From the cell containing the given text, extract its center point as (X, Y) coordinate. 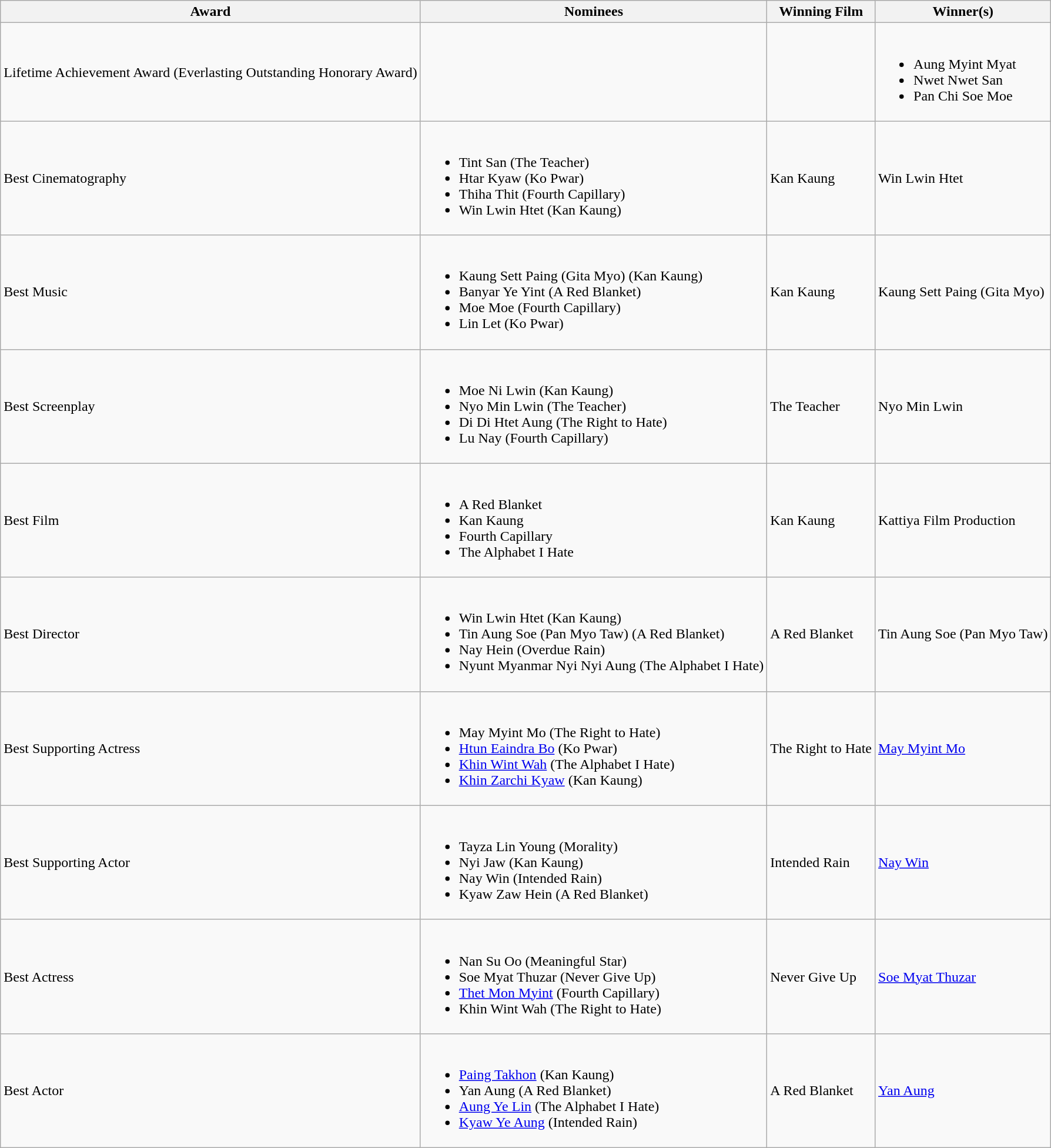
Tin Aung Soe (Pan Myo Taw) (963, 634)
Winner(s) (963, 12)
A Red BlanketKan KaungFourth CapillaryThe Alphabet I Hate (594, 520)
Best Actress (210, 976)
May Myint Mo (The Right to Hate)Htun Eaindra Bo (Ko Pwar)Khin Wint Wah (The Alphabet I Hate)Khin Zarchi Kyaw (Kan Kaung) (594, 748)
Soe Myat Thuzar (963, 976)
Moe Ni Lwin (Kan Kaung)Nyo Min Lwin (The Teacher)Di Di Htet Aung (The Right to Hate)Lu Nay (Fourth Capillary) (594, 406)
Kaung Sett Paing (Gita Myo) (Kan Kaung)Banyar Ye Yint (A Red Blanket)Moe Moe (Fourth Capillary)Lin Let (Ko Pwar) (594, 292)
Best Film (210, 520)
Intended Rain (821, 862)
Award (210, 12)
Nominees (594, 12)
Best Actor (210, 1090)
Best Cinematography (210, 178)
Win Lwin Htet (Kan Kaung)Tin Aung Soe (Pan Myo Taw) (A Red Blanket)Nay Hein (Overdue Rain)Nyunt Myanmar Nyi Nyi Aung (The Alphabet I Hate) (594, 634)
Kaung Sett Paing (Gita Myo) (963, 292)
Best Supporting Actor (210, 862)
Best Screenplay (210, 406)
Nan Su Oo (Meaningful Star)Soe Myat Thuzar (Never Give Up)Thet Mon Myint (Fourth Capillary)Khin Wint Wah (The Right to Hate) (594, 976)
Paing Takhon (Kan Kaung)Yan Aung (A Red Blanket)Aung Ye Lin (The Alphabet I Hate)Kyaw Ye Aung (Intended Rain) (594, 1090)
Nyo Min Lwin (963, 406)
The Teacher (821, 406)
Best Music (210, 292)
Tayza Lin Young (Morality)Nyi Jaw (Kan Kaung)Nay Win (Intended Rain)Kyaw Zaw Hein (A Red Blanket) (594, 862)
Best Director (210, 634)
Best Supporting Actress (210, 748)
Kattiya Film Production (963, 520)
Never Give Up (821, 976)
May Myint Mo (963, 748)
Lifetime Achievement Award (Everlasting Outstanding Honorary Award) (210, 72)
The Right to Hate (821, 748)
Winning Film (821, 12)
Win Lwin Htet (963, 178)
Yan Aung (963, 1090)
Nay Win (963, 862)
Tint San (The Teacher)Htar Kyaw (Ko Pwar)Thiha Thit (Fourth Capillary)Win Lwin Htet (Kan Kaung) (594, 178)
Aung Myint MyatNwet Nwet SanPan Chi Soe Moe (963, 72)
